Capture the cell that displays the provided text and extract its [x, y] central coordinate. 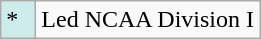
* [18, 20]
Led NCAA Division I [148, 20]
